Output the (x, y) coordinate of the center of the cell containing the given text.  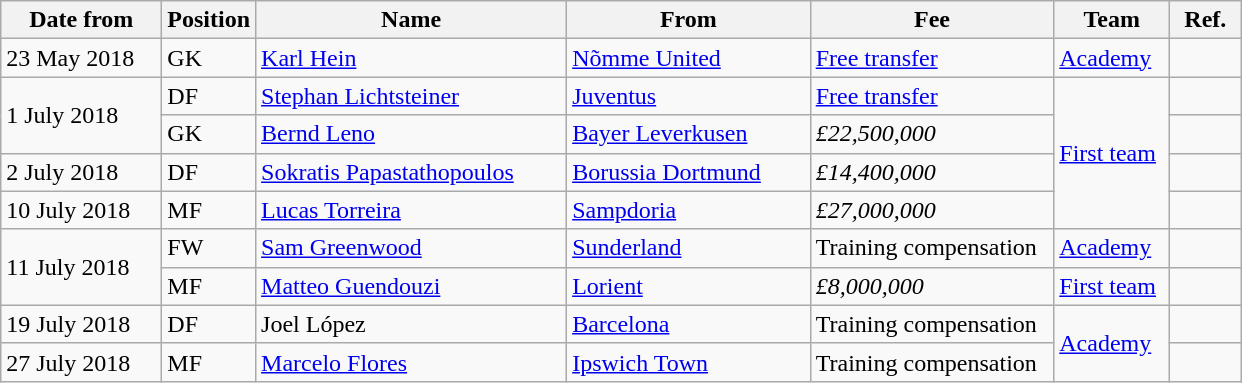
Barcelona (689, 324)
Marcelo Flores (412, 362)
Bayer Leverkusen (689, 134)
Karl Hein (412, 58)
Nõmme United (689, 58)
Sunderland (689, 248)
27 July 2018 (82, 362)
Sampdoria (689, 210)
Lucas Torreira (412, 210)
Borussia Dortmund (689, 172)
Matteo Guendouzi (412, 286)
Name (412, 20)
Date from (82, 20)
Fee (932, 20)
£14,400,000 (932, 172)
11 July 2018 (82, 267)
Bernd Leno (412, 134)
From (689, 20)
19 July 2018 (82, 324)
Sam Greenwood (412, 248)
Ipswich Town (689, 362)
Team (1112, 20)
Sokratis Papastathopoulos (412, 172)
£8,000,000 (932, 286)
23 May 2018 (82, 58)
Stephan Lichtsteiner (412, 96)
Position (209, 20)
1 July 2018 (82, 115)
Juventus (689, 96)
Joel López (412, 324)
2 July 2018 (82, 172)
10 July 2018 (82, 210)
£22,500,000 (932, 134)
Lorient (689, 286)
Ref. (1206, 20)
FW (209, 248)
£27,000,000 (932, 210)
